Detect which cell encompasses the target text, then output its (x, y) center coordinate. 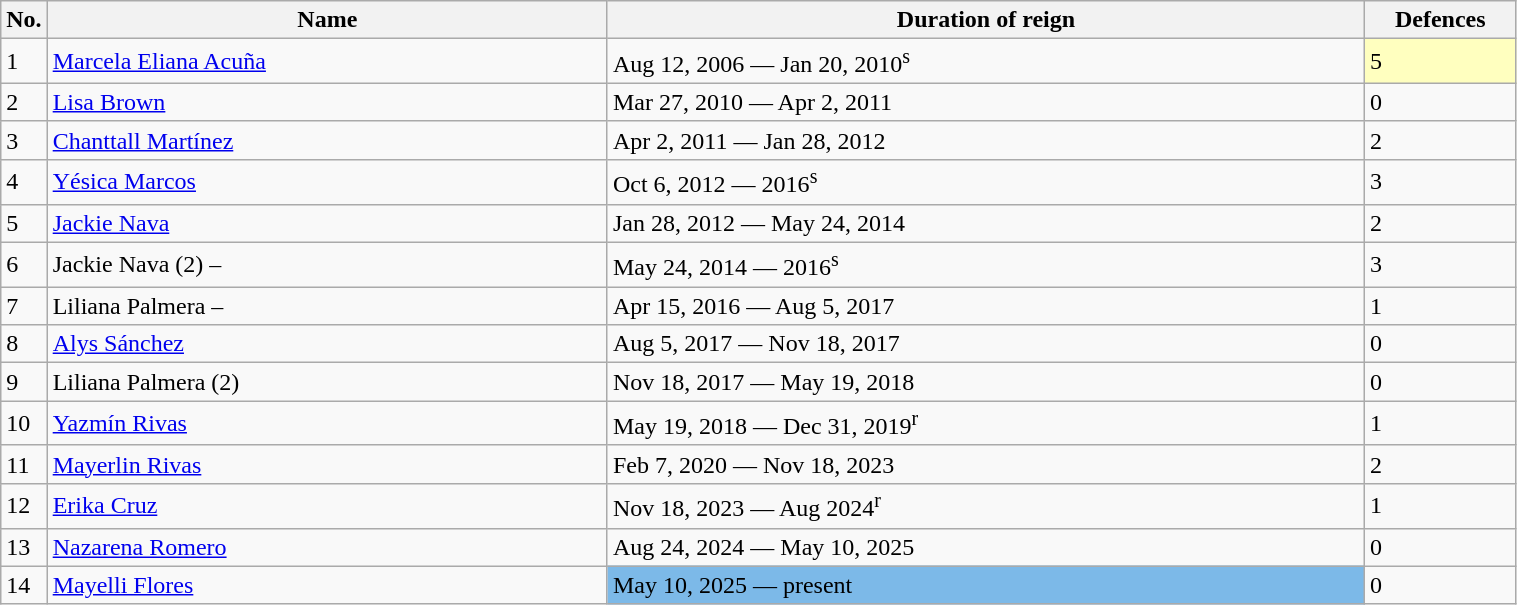
Marcela Eliana Acuña (327, 62)
7 (24, 306)
Aug 24, 2024 — May 10, 2025 (986, 547)
Yazmín Rivas (327, 424)
Aug 12, 2006 — Jan 20, 2010s (986, 62)
Liliana Palmera (2) (327, 382)
Nov 18, 2023 — Aug 2024r (986, 506)
Jackie Nava (327, 223)
Oct 6, 2012 — 2016s (986, 182)
May 24, 2014 — 2016s (986, 264)
12 (24, 506)
10 (24, 424)
Apr 2, 2011 — Jan 28, 2012 (986, 140)
8 (24, 344)
Mayelli Flores (327, 585)
6 (24, 264)
Alys Sánchez (327, 344)
Yésica Marcos (327, 182)
13 (24, 547)
Mayerlin Rivas (327, 464)
Nazarena Romero (327, 547)
Feb 7, 2020 — Nov 18, 2023 (986, 464)
11 (24, 464)
Aug 5, 2017 — Nov 18, 2017 (986, 344)
Apr 15, 2016 — Aug 5, 2017 (986, 306)
Erika Cruz (327, 506)
Duration of reign (986, 20)
Name (327, 20)
May 19, 2018 — Dec 31, 2019r (986, 424)
14 (24, 585)
Nov 18, 2017 — May 19, 2018 (986, 382)
Jackie Nava (2) – (327, 264)
Lisa Brown (327, 102)
Defences (1441, 20)
May 10, 2025 — present (986, 585)
No. (24, 20)
Chanttall Martínez (327, 140)
Jan 28, 2012 — May 24, 2014 (986, 223)
Mar 27, 2010 — Apr 2, 2011 (986, 102)
Liliana Palmera – (327, 306)
9 (24, 382)
4 (24, 182)
